From the cell containing the given text, extract its center point as [x, y] coordinate. 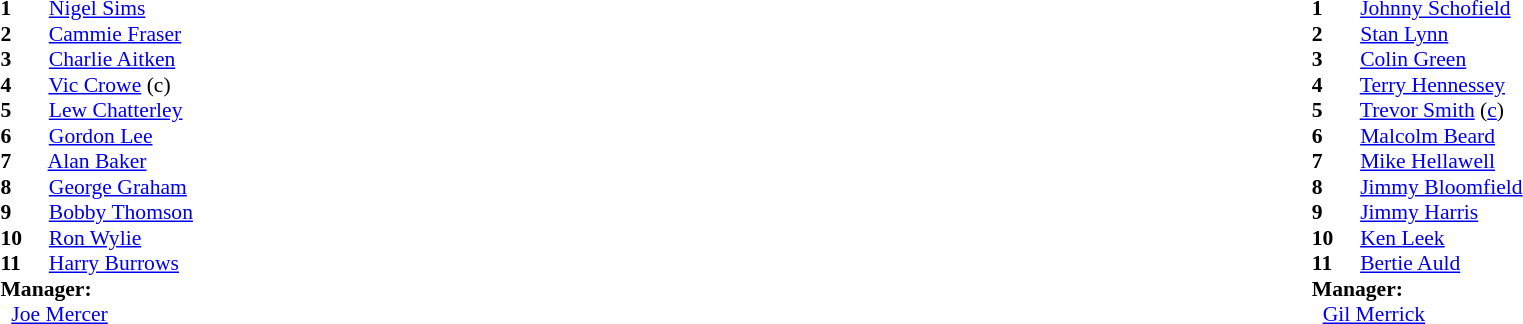
George Graham [116, 187]
Bobby Thomson [116, 213]
Trevor Smith (c) [1436, 111]
Mike Hellawell [1436, 161]
Jimmy Harris [1436, 213]
Vic Crowe (c) [116, 85]
Lew Chatterley [116, 111]
Gordon Lee [116, 136]
Charlie Aitken [116, 59]
Harry Burrows [116, 263]
Colin Green [1436, 59]
Malcolm Beard [1436, 136]
Ken Leek [1436, 238]
Terry Hennessey [1436, 85]
Jimmy Bloomfield [1436, 187]
Stan Lynn [1436, 34]
Ron Wylie [116, 238]
Bertie Auld [1436, 263]
Alan Baker [116, 161]
Cammie Fraser [116, 34]
